Search for the cell housing the specified text and yield its [x, y] center coordinate. 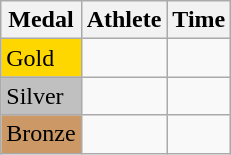
Bronze [41, 134]
Medal [41, 20]
Gold [41, 58]
Silver [41, 96]
Time [199, 20]
Athlete [124, 20]
